Identify which cell holds the provided text, then report its (X, Y) central coordinate. 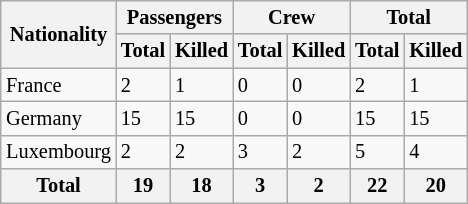
19 (143, 186)
Passengers (174, 18)
20 (436, 186)
France (58, 85)
Luxembourg (58, 152)
22 (377, 186)
Crew (292, 18)
4 (436, 152)
5 (377, 152)
18 (202, 186)
Nationality (58, 34)
Germany (58, 119)
